Provide the (x, y) coordinate of the cell's center where the given text is located.  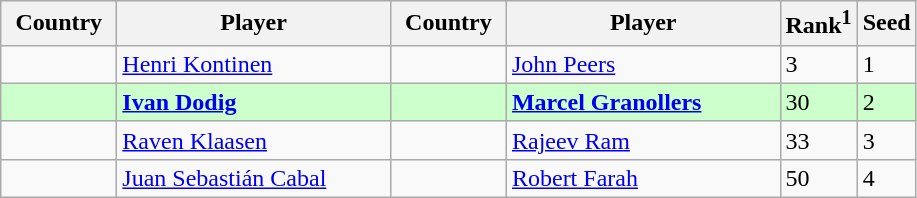
Rank1 (818, 24)
2 (886, 102)
4 (886, 178)
Henri Kontinen (254, 64)
Rajeev Ram (643, 140)
Robert Farah (643, 178)
30 (818, 102)
Seed (886, 24)
Juan Sebastián Cabal (254, 178)
1 (886, 64)
Marcel Granollers (643, 102)
Raven Klaasen (254, 140)
50 (818, 178)
John Peers (643, 64)
33 (818, 140)
Ivan Dodig (254, 102)
